Identify which cell holds the provided text, then report its (X, Y) central coordinate. 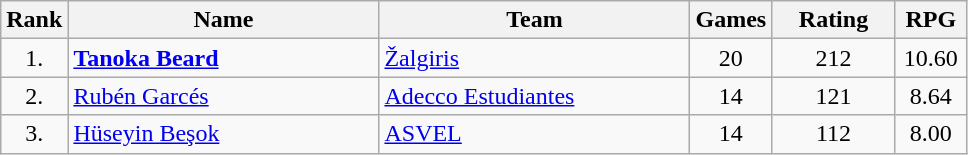
Rank (34, 20)
20 (731, 58)
Rating (834, 20)
Name (224, 20)
RPG (930, 20)
8.64 (930, 96)
Rubén Garcés (224, 96)
3. (34, 134)
Žalgiris (534, 58)
8.00 (930, 134)
Games (731, 20)
2. (34, 96)
Team (534, 20)
1. (34, 58)
Hüseyin Beşok (224, 134)
112 (834, 134)
10.60 (930, 58)
ASVEL (534, 134)
121 (834, 96)
Tanoka Beard (224, 58)
Adecco Estudiantes (534, 96)
212 (834, 58)
